Return [X, Y] of the center of cell containing provided text 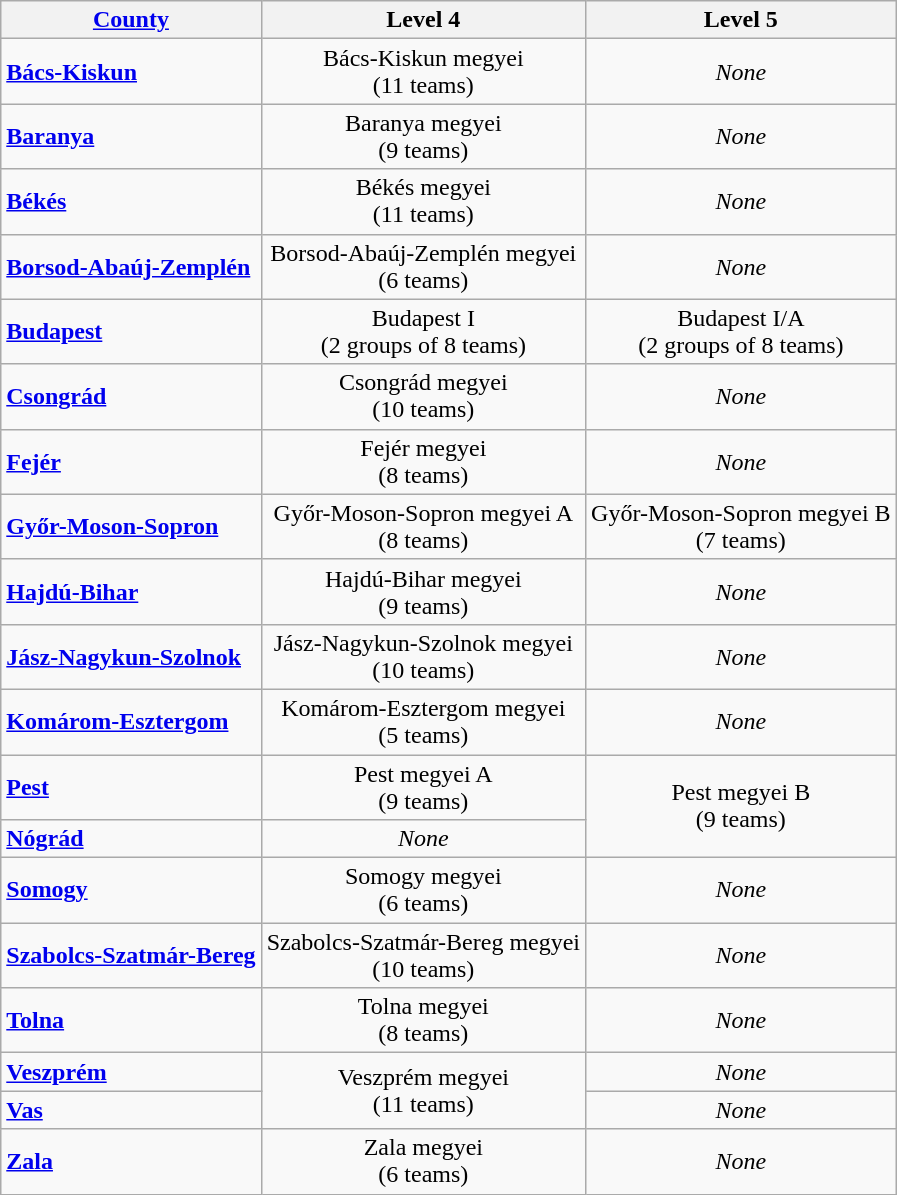
Komárom-Esztergom megyei(5 teams) [423, 722]
Győr-Moson-Sopron megyei A(8 teams) [423, 526]
Vas [131, 1110]
Fejér [131, 462]
Győr-Moson-Sopron [131, 526]
Borsod-Abaúj-Zemplén [131, 266]
Budapest I/A(2 groups of 8 teams) [742, 332]
Békés megyei(11 teams) [423, 202]
Pest [131, 786]
Bács-Kiskun [131, 72]
Nógrád [131, 839]
Baranya megyei(9 teams) [423, 136]
Szabolcs-Szatmár-Bereg megyei(10 teams) [423, 956]
Pest megyei B(9 teams) [742, 806]
Hajdú-Bihar megyei(9 teams) [423, 592]
Level 4 [423, 20]
Békés [131, 202]
Győr-Moson-Sopron megyei B(7 teams) [742, 526]
Jász-Nagykun-Szolnok [131, 656]
Borsod-Abaúj-Zemplén megyei(6 teams) [423, 266]
Veszprém megyei(11 teams) [423, 1091]
Jász-Nagykun-Szolnok megyei(10 teams) [423, 656]
Bács-Kiskun megyei(11 teams) [423, 72]
Veszprém [131, 1072]
Somogy megyei(6 teams) [423, 890]
Budapest [131, 332]
Zala megyei(6 teams) [423, 1162]
Tolna megyei(8 teams) [423, 1020]
Csongrád [131, 396]
Somogy [131, 890]
Fejér megyei(8 teams) [423, 462]
Budapest I(2 groups of 8 teams) [423, 332]
Baranya [131, 136]
Komárom-Esztergom [131, 722]
Szabolcs-Szatmár-Bereg [131, 956]
Zala [131, 1162]
Csongrád megyei(10 teams) [423, 396]
Tolna [131, 1020]
Hajdú-Bihar [131, 592]
Level 5 [742, 20]
Pest megyei A(9 teams) [423, 786]
County [131, 20]
